Determine the (x, y) coordinate at the center of the cell enclosing the given text.  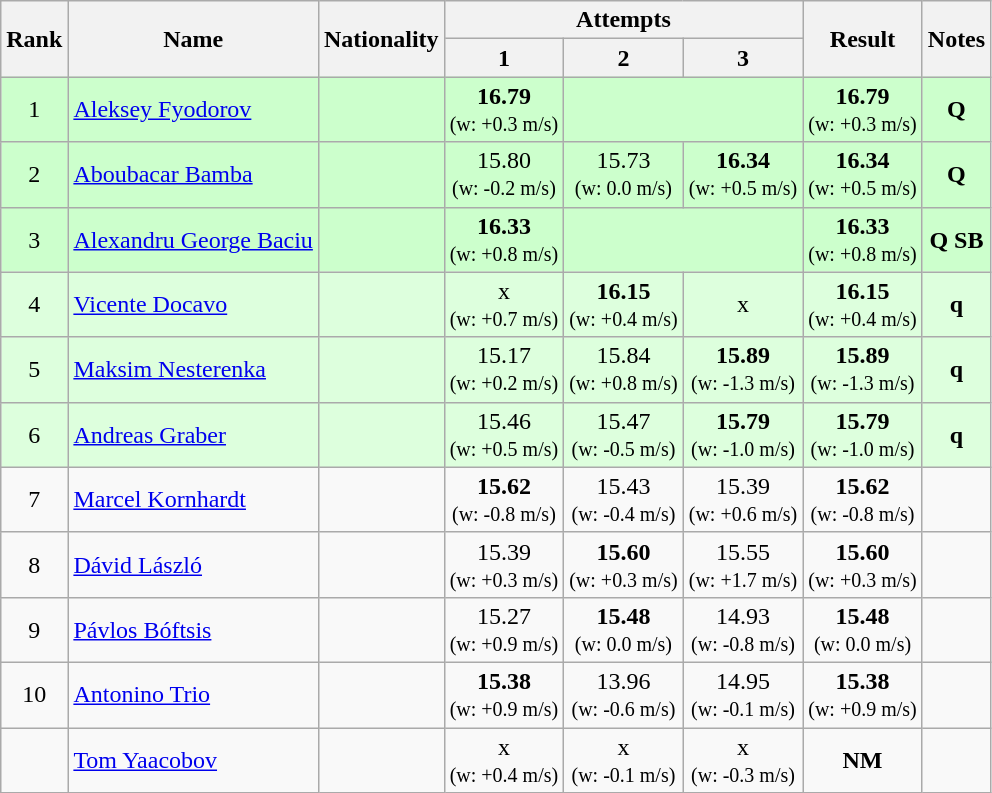
Aleksey Fyodorov (194, 110)
x (w: +0.7 m/s) (504, 304)
15.80 (w: -0.2 m/s) (504, 174)
NM (863, 760)
Marcel Kornhardt (194, 500)
13.96 (w: -0.6 m/s) (624, 694)
15.39 (w: +0.6 m/s) (743, 500)
9 (34, 630)
8 (34, 564)
10 (34, 694)
5 (34, 370)
15.39 (w: +0.3 m/s) (504, 564)
Aboubacar Bamba (194, 174)
15.73 (w: 0.0 m/s) (624, 174)
Maksim Nesterenka (194, 370)
14.95 (w: -0.1 m/s) (743, 694)
x (743, 304)
Pávlos Bóftsis (194, 630)
x (w: -0.3 m/s) (743, 760)
4 (34, 304)
x (w: -0.1 m/s) (624, 760)
x (w: +0.4 m/s) (504, 760)
14.93 (w: -0.8 m/s) (743, 630)
7 (34, 500)
Dávid László (194, 564)
Vicente Docavo (194, 304)
Rank (34, 39)
Andreas Graber (194, 434)
Result (863, 39)
Antonino Trio (194, 694)
Name (194, 39)
Alexandru George Baciu (194, 240)
15.17 (w: +0.2 m/s) (504, 370)
15.55 (w: +1.7 m/s) (743, 564)
Nationality (381, 39)
15.43 (w: -0.4 m/s) (624, 500)
Tom Yaacobov (194, 760)
15.84 (w: +0.8 m/s) (624, 370)
6 (34, 434)
15.47 (w: -0.5 m/s) (624, 434)
Attempts (624, 20)
Notes (956, 39)
Q SB (956, 240)
15.46 (w: +0.5 m/s) (504, 434)
15.27 (w: +0.9 m/s) (504, 630)
